Locate the cell with the specified text and output its (X, Y) center coordinate. 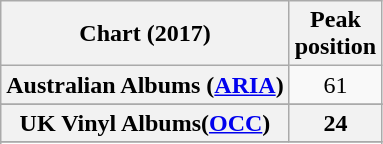
UK Vinyl Albums(OCC) (145, 123)
Peak position (335, 34)
Chart (2017) (145, 34)
Australian Albums (ARIA) (145, 85)
24 (335, 123)
61 (335, 85)
